From the cell containing the given text, extract its center point as [x, y] coordinate. 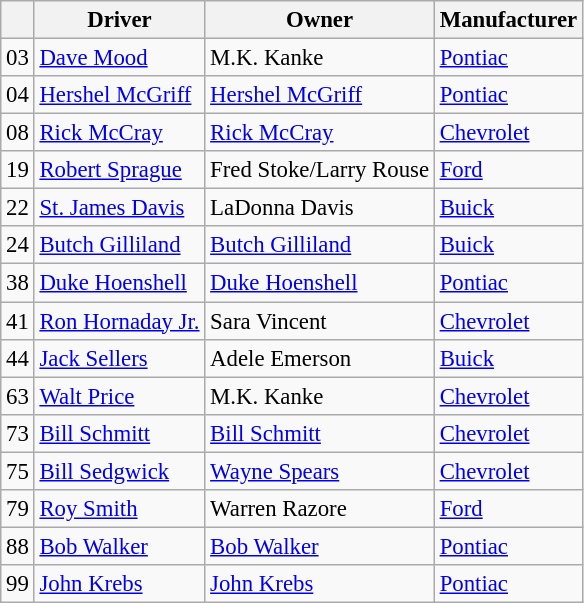
88 [18, 546]
22 [18, 208]
75 [18, 471]
08 [18, 133]
24 [18, 245]
79 [18, 509]
Robert Sprague [120, 170]
73 [18, 433]
99 [18, 584]
04 [18, 95]
St. James Davis [120, 208]
03 [18, 58]
Dave Mood [120, 58]
LaDonna Davis [320, 208]
Owner [320, 20]
19 [18, 170]
41 [18, 321]
63 [18, 396]
44 [18, 358]
Bill Sedgwick [120, 471]
Wayne Spears [320, 471]
Driver [120, 20]
Manufacturer [508, 20]
38 [18, 283]
Fred Stoke/Larry Rouse [320, 170]
Ron Hornaday Jr. [120, 321]
Walt Price [120, 396]
Adele Emerson [320, 358]
Roy Smith [120, 509]
Sara Vincent [320, 321]
Jack Sellers [120, 358]
Warren Razore [320, 509]
